Pinpoint the cell where the given text exists, returning its (X, Y) midpoint coordinate. 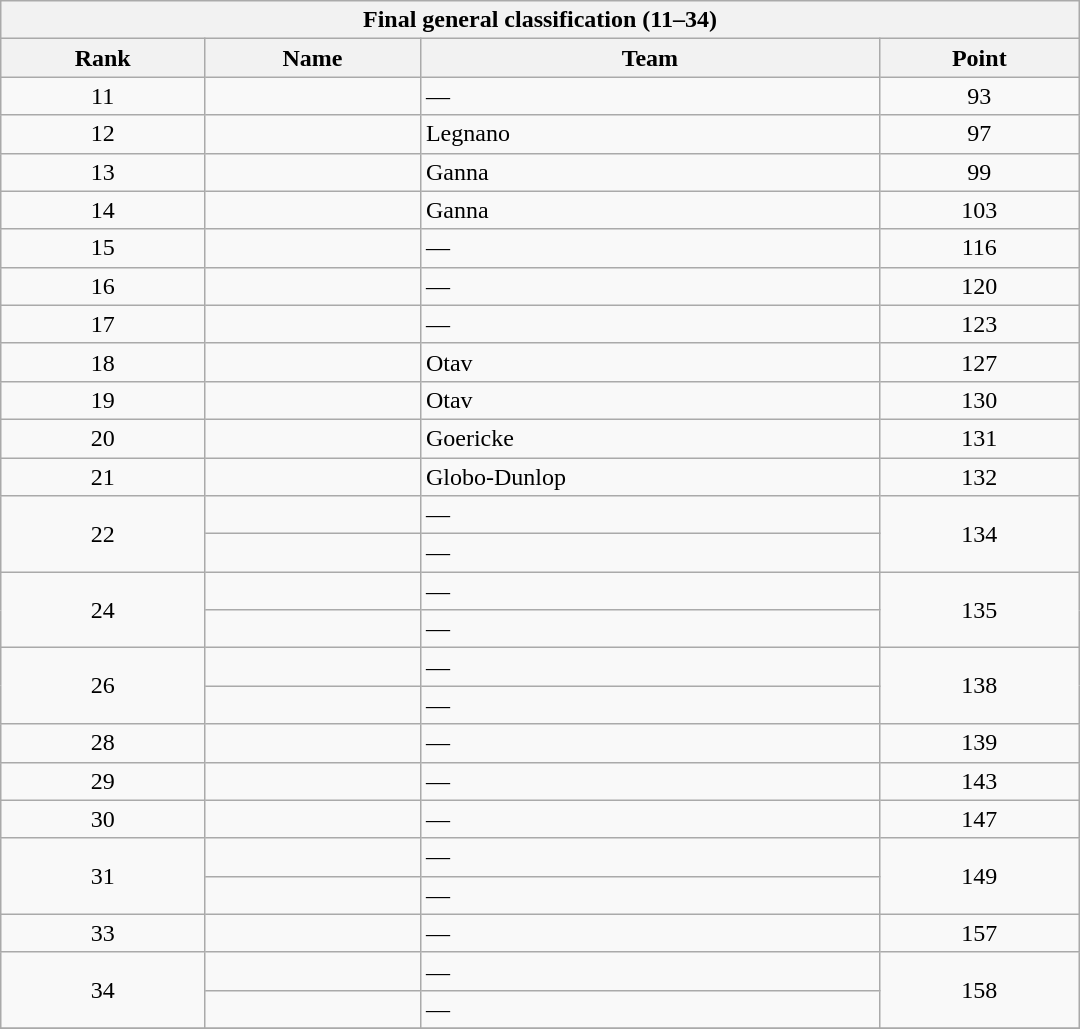
14 (103, 210)
103 (979, 210)
33 (103, 933)
26 (103, 686)
130 (979, 400)
97 (979, 134)
11 (103, 96)
29 (103, 781)
22 (103, 534)
13 (103, 172)
132 (979, 477)
149 (979, 876)
158 (979, 990)
147 (979, 819)
17 (103, 324)
Name (313, 58)
99 (979, 172)
Legnano (650, 134)
93 (979, 96)
139 (979, 743)
116 (979, 248)
24 (103, 610)
28 (103, 743)
143 (979, 781)
12 (103, 134)
123 (979, 324)
20 (103, 438)
Point (979, 58)
Rank (103, 58)
Goericke (650, 438)
15 (103, 248)
135 (979, 610)
31 (103, 876)
Final general classification (11–34) (540, 20)
134 (979, 534)
16 (103, 286)
Team (650, 58)
138 (979, 686)
127 (979, 362)
30 (103, 819)
131 (979, 438)
120 (979, 286)
Globo-Dunlop (650, 477)
18 (103, 362)
21 (103, 477)
34 (103, 990)
157 (979, 933)
19 (103, 400)
